Search for the cell housing the specified text and yield its (X, Y) center coordinate. 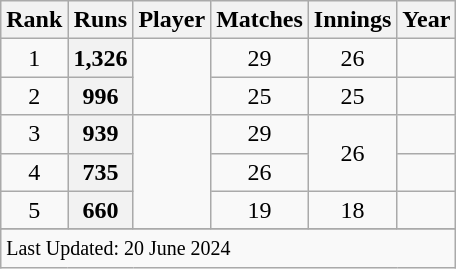
996 (100, 96)
Last Updated: 20 June 2024 (228, 248)
939 (100, 134)
Rank (34, 20)
Year (426, 20)
1,326 (100, 58)
Innings (352, 20)
2 (34, 96)
Matches (260, 20)
3 (34, 134)
4 (34, 172)
18 (352, 210)
Player (172, 20)
19 (260, 210)
1 (34, 58)
Runs (100, 20)
735 (100, 172)
5 (34, 210)
660 (100, 210)
